Return the (X, Y) coordinate for the center point of the cell that contains the specified text.  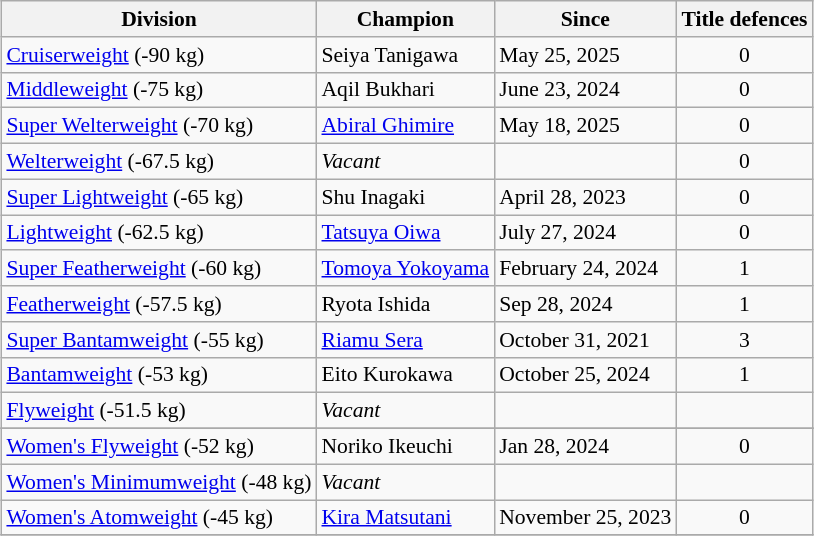
Jan 28, 2024 (585, 447)
Riamu Sera (405, 340)
Division (158, 19)
Kira Matsutani (405, 518)
Middleweight (-75 kg) (158, 90)
Seiya Tanigawa (405, 55)
Tatsuya Oiwa (405, 233)
Flyweight (-51.5 kg) (158, 411)
Welterweight (-67.5 kg) (158, 162)
Since (585, 19)
Cruiserweight (-90 kg) (158, 55)
July 27, 2024 (585, 233)
Women's Atomweight (-45 kg) (158, 518)
Title defences (744, 19)
Women's Flyweight (-52 kg) (158, 447)
Lightweight (-62.5 kg) (158, 233)
Sep 28, 2024 (585, 304)
Shu Inagaki (405, 197)
Super Featherweight (-60 kg) (158, 269)
Abiral Ghimire (405, 126)
Tomoya Yokoyama (405, 269)
June 23, 2024 (585, 90)
3 (744, 340)
Women's Minimumweight (-48 kg) (158, 482)
Super Lightweight (-65 kg) (158, 197)
May 18, 2025 (585, 126)
Noriko Ikeuchi (405, 447)
Ryota Ishida (405, 304)
Aqil Bukhari (405, 90)
Eito Kurokawa (405, 375)
October 31, 2021 (585, 340)
Featherweight (-57.5 kg) (158, 304)
April 28, 2023 (585, 197)
Champion (405, 19)
Super Welterweight (-70 kg) (158, 126)
Bantamweight (-53 kg) (158, 375)
October 25, 2024 (585, 375)
May 25, 2025 (585, 55)
February 24, 2024 (585, 269)
November 25, 2023 (585, 518)
Super Bantamweight (-55 kg) (158, 340)
